Detect which cell encompasses the target text, then output its (x, y) center coordinate. 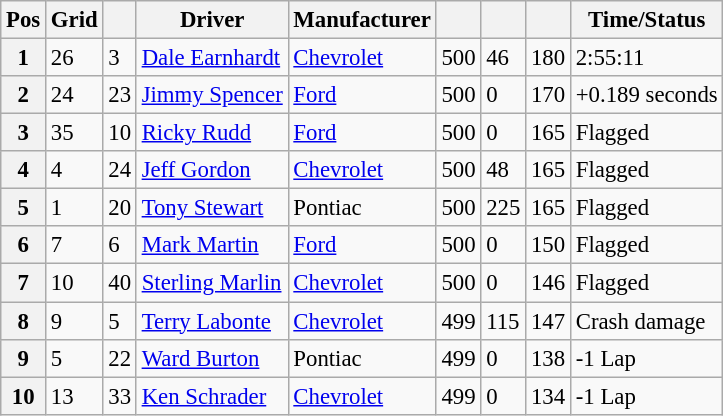
33 (120, 396)
46 (504, 58)
170 (548, 95)
22 (120, 358)
180 (548, 58)
8 (24, 321)
+0.189 seconds (646, 95)
Tony Stewart (212, 208)
48 (504, 170)
Terry Labonte (212, 321)
Driver (212, 20)
150 (548, 245)
Ward Burton (212, 358)
Manufacturer (362, 20)
20 (120, 208)
Jeff Gordon (212, 170)
26 (74, 58)
Crash damage (646, 321)
Dale Earnhardt (212, 58)
Ricky Rudd (212, 133)
147 (548, 321)
Mark Martin (212, 245)
35 (74, 133)
2 (24, 95)
Pos (24, 20)
Grid (74, 20)
13 (74, 396)
23 (120, 95)
2:55:11 (646, 58)
115 (504, 321)
Ken Schrader (212, 396)
138 (548, 358)
Sterling Marlin (212, 283)
146 (548, 283)
Time/Status (646, 20)
225 (504, 208)
134 (548, 396)
40 (120, 283)
Jimmy Spencer (212, 95)
